From the cell containing the given text, extract its center point as [X, Y] coordinate. 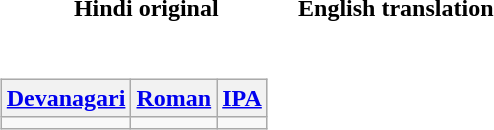
IPA [242, 98]
Roman [174, 98]
Devanagari [66, 98]
